Return the [X, Y] coordinate for the center point of the cell that contains the specified text.  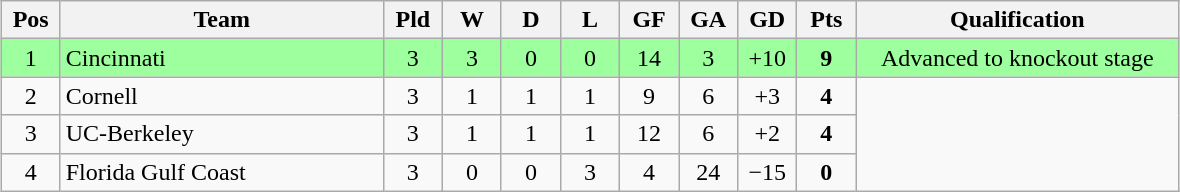
D [530, 20]
Cornell [222, 96]
24 [708, 172]
Advanced to knockout stage [1018, 58]
+2 [768, 134]
L [590, 20]
Pld [412, 20]
Cincinnati [222, 58]
+3 [768, 96]
Pos [30, 20]
UC-Berkeley [222, 134]
Florida Gulf Coast [222, 172]
W [472, 20]
14 [650, 58]
+10 [768, 58]
−15 [768, 172]
Pts [826, 20]
Qualification [1018, 20]
12 [650, 134]
GD [768, 20]
Team [222, 20]
GF [650, 20]
GA [708, 20]
2 [30, 96]
